Locate the cell with the specified text and output its [X, Y] center coordinate. 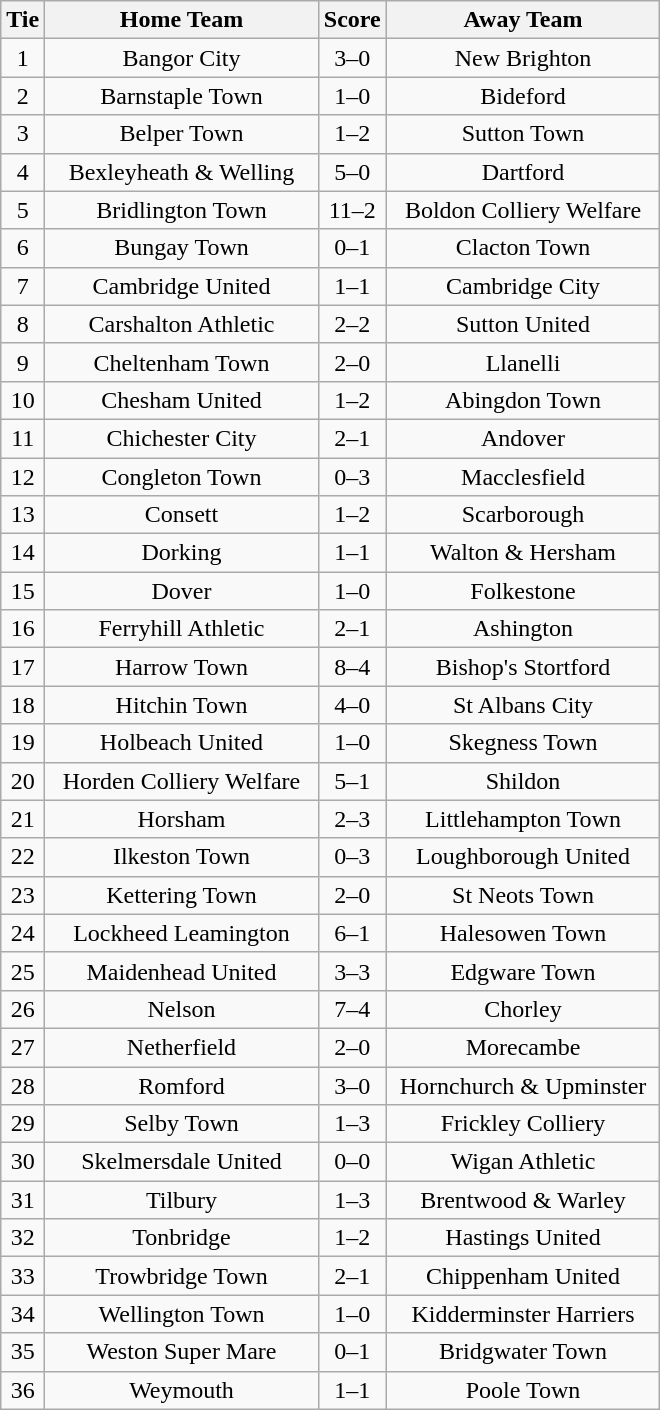
Edgware Town [523, 971]
Chippenham United [523, 1276]
Holbeach United [182, 743]
32 [23, 1238]
Hitchin Town [182, 705]
1 [23, 58]
Horsham [182, 819]
31 [23, 1200]
Kettering Town [182, 895]
Tilbury [182, 1200]
11 [23, 438]
Trowbridge Town [182, 1276]
Selby Town [182, 1124]
2 [23, 96]
6–1 [352, 933]
30 [23, 1162]
21 [23, 819]
Shildon [523, 781]
4 [23, 172]
Boldon Colliery Welfare [523, 210]
Romford [182, 1085]
35 [23, 1352]
St Neots Town [523, 895]
New Brighton [523, 58]
Weymouth [182, 1390]
Folkestone [523, 591]
Llanelli [523, 362]
Sutton Town [523, 134]
15 [23, 591]
Bexleyheath & Welling [182, 172]
Chesham United [182, 400]
7–4 [352, 1009]
Bungay Town [182, 248]
20 [23, 781]
Bangor City [182, 58]
23 [23, 895]
Belper Town [182, 134]
Dorking [182, 553]
Bridlington Town [182, 210]
Cambridge United [182, 286]
10 [23, 400]
Littlehampton Town [523, 819]
Halesowen Town [523, 933]
Brentwood & Warley [523, 1200]
Wellington Town [182, 1314]
0–0 [352, 1162]
St Albans City [523, 705]
29 [23, 1124]
Scarborough [523, 515]
Chorley [523, 1009]
Clacton Town [523, 248]
9 [23, 362]
Ashington [523, 629]
Home Team [182, 20]
25 [23, 971]
11–2 [352, 210]
Cambridge City [523, 286]
8 [23, 324]
Poole Town [523, 1390]
34 [23, 1314]
Hornchurch & Upminster [523, 1085]
Bideford [523, 96]
Chichester City [182, 438]
3–3 [352, 971]
Consett [182, 515]
Nelson [182, 1009]
Score [352, 20]
6 [23, 248]
5–0 [352, 172]
Congleton Town [182, 477]
22 [23, 857]
Away Team [523, 20]
36 [23, 1390]
Skegness Town [523, 743]
2–3 [352, 819]
26 [23, 1009]
Wigan Athletic [523, 1162]
8–4 [352, 667]
19 [23, 743]
16 [23, 629]
5 [23, 210]
Frickley Colliery [523, 1124]
4–0 [352, 705]
Barnstaple Town [182, 96]
Dartford [523, 172]
Horden Colliery Welfare [182, 781]
Carshalton Athletic [182, 324]
Morecambe [523, 1047]
2–2 [352, 324]
Kidderminster Harriers [523, 1314]
Cheltenham Town [182, 362]
5–1 [352, 781]
Dover [182, 591]
7 [23, 286]
Bishop's Stortford [523, 667]
Abingdon Town [523, 400]
Lockheed Leamington [182, 933]
Ferryhill Athletic [182, 629]
24 [23, 933]
Tonbridge [182, 1238]
27 [23, 1047]
Netherfield [182, 1047]
13 [23, 515]
Hastings United [523, 1238]
Weston Super Mare [182, 1352]
3 [23, 134]
Skelmersdale United [182, 1162]
Sutton United [523, 324]
33 [23, 1276]
18 [23, 705]
Bridgwater Town [523, 1352]
Tie [23, 20]
Macclesfield [523, 477]
Andover [523, 438]
17 [23, 667]
Walton & Hersham [523, 553]
12 [23, 477]
Loughborough United [523, 857]
28 [23, 1085]
Ilkeston Town [182, 857]
14 [23, 553]
Maidenhead United [182, 971]
Harrow Town [182, 667]
